From the cell containing the given text, extract its center point as (x, y) coordinate. 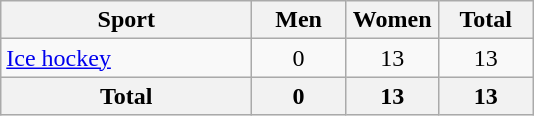
Women (392, 20)
Ice hockey (126, 58)
Men (299, 20)
Sport (126, 20)
